Extract the (x, y) coordinate from the center of the cell holding the provided text.  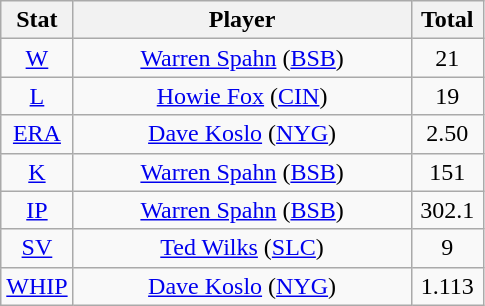
151 (447, 172)
Total (447, 20)
Stat (37, 20)
2.50 (447, 134)
ERA (37, 134)
Howie Fox (CIN) (242, 96)
SV (37, 248)
1.113 (447, 286)
9 (447, 248)
W (37, 58)
WHIP (37, 286)
302.1 (447, 210)
K (37, 172)
IP (37, 210)
L (37, 96)
21 (447, 58)
Ted Wilks (SLC) (242, 248)
Player (242, 20)
19 (447, 96)
